Pinpoint the cell where the given text exists, returning its (X, Y) midpoint coordinate. 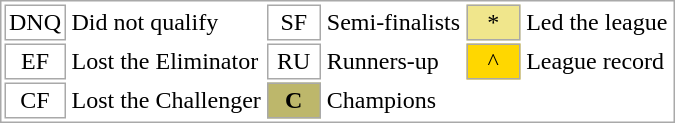
EF (34, 62)
Runners-up (394, 62)
SF (294, 22)
Champions (394, 100)
Lost the Eliminator (166, 62)
Led the league (596, 22)
RU (294, 62)
League record (596, 62)
Semi-finalists (394, 22)
C (294, 100)
Did not qualify (166, 22)
^ (493, 62)
CF (34, 100)
Lost the Challenger (166, 100)
DNQ (34, 22)
* (493, 22)
